Scan for the cell matching the given text and deliver its [x, y] coordinate at center. 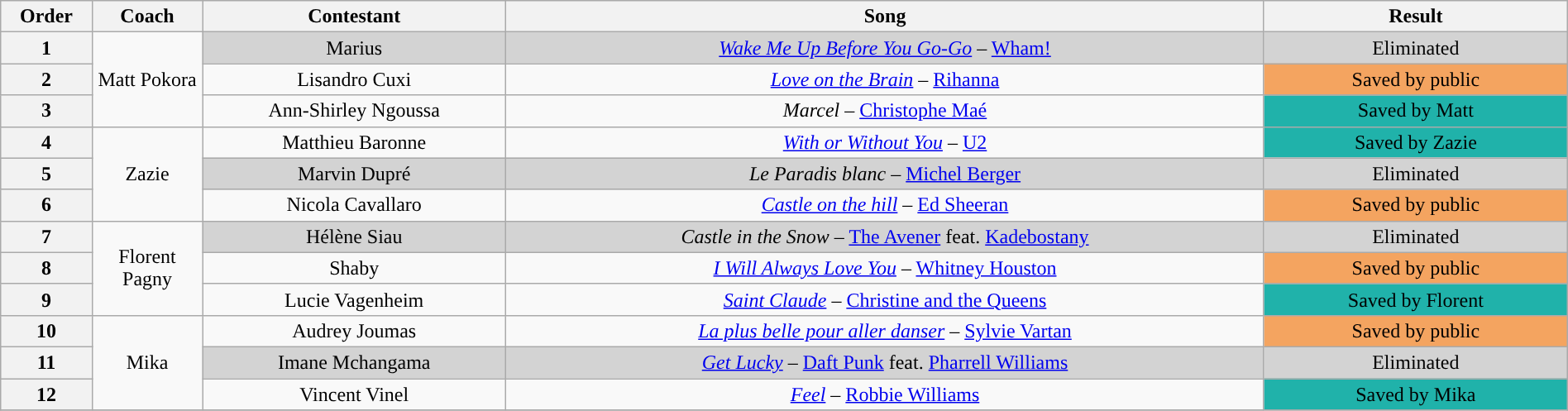
Get Lucky – Daft Punk feat. Pharrell Williams [885, 362]
With or Without You – U2 [885, 142]
Zazie [147, 174]
Castle in the Snow – The Avener feat. Kadebostany [885, 237]
Contestant [354, 17]
Shaby [354, 268]
I Will Always Love You – Whitney Houston [885, 268]
4 [46, 142]
11 [46, 362]
Matthieu Baronne [354, 142]
6 [46, 205]
3 [46, 111]
10 [46, 331]
Florent Pagny [147, 268]
Imane Mchangama [354, 362]
Saved by Matt [1416, 111]
Ann-Shirley Ngoussa [354, 111]
Saved by Mika [1416, 394]
Castle on the hill – Ed Sheeran [885, 205]
Order [46, 17]
Matt Pokora [147, 79]
Vincent Vinel [354, 394]
12 [46, 394]
5 [46, 174]
Marvin Dupré [354, 174]
Love on the Brain – Rihanna [885, 79]
Coach [147, 17]
Audrey Joumas [354, 331]
1 [46, 48]
Mika [147, 362]
Lucie Vagenheim [354, 299]
Marius [354, 48]
2 [46, 79]
8 [46, 268]
7 [46, 237]
Saint Claude – Christine and the Queens [885, 299]
Le Paradis blanc – Michel Berger [885, 174]
Saved by Florent [1416, 299]
Result [1416, 17]
Saved by Zazie [1416, 142]
Feel – Robbie Williams [885, 394]
Marcel – Christophe Maé [885, 111]
Lisandro Cuxi [354, 79]
Wake Me Up Before You Go-Go – Wham! [885, 48]
Song [885, 17]
9 [46, 299]
La plus belle pour aller danser – Sylvie Vartan [885, 331]
Nicola Cavallaro [354, 205]
Hélène Siau [354, 237]
